Output the (x, y) coordinate of the center of the cell containing the given text.  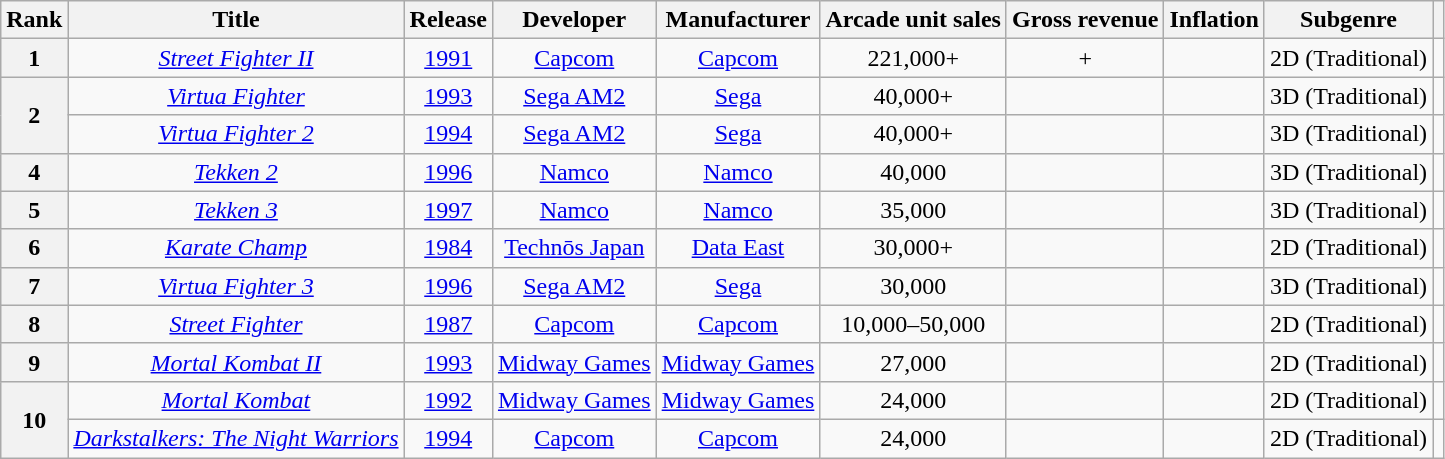
Virtua Fighter 2 (236, 134)
1992 (448, 400)
Release (448, 20)
Rank (34, 20)
4 (34, 172)
1997 (448, 210)
Arcade unit sales (914, 20)
5 (34, 210)
Technōs Japan (574, 248)
Title (236, 20)
Tekken 2 (236, 172)
Gross revenue (1085, 20)
Street Fighter II (236, 58)
9 (34, 362)
Virtua Fighter 3 (236, 286)
27,000 (914, 362)
Karate Champ (236, 248)
Manufacturer (738, 20)
1991 (448, 58)
Developer (574, 20)
2 (34, 115)
Mortal Kombat II (236, 362)
1984 (448, 248)
1 (34, 58)
35,000 (914, 210)
7 (34, 286)
Tekken 3 (236, 210)
6 (34, 248)
221,000+ (914, 58)
8 (34, 324)
Mortal Kombat (236, 400)
1987 (448, 324)
Street Fighter (236, 324)
+ (1085, 58)
Darkstalkers: The Night Warriors (236, 438)
10,000–50,000 (914, 324)
30,000 (914, 286)
30,000+ (914, 248)
Virtua Fighter (236, 96)
10 (34, 419)
Inflation (1214, 20)
Data East (738, 248)
40,000 (914, 172)
Subgenre (1348, 20)
